Find where the given text appears and provide that cell's center as [X, Y] coordinate. 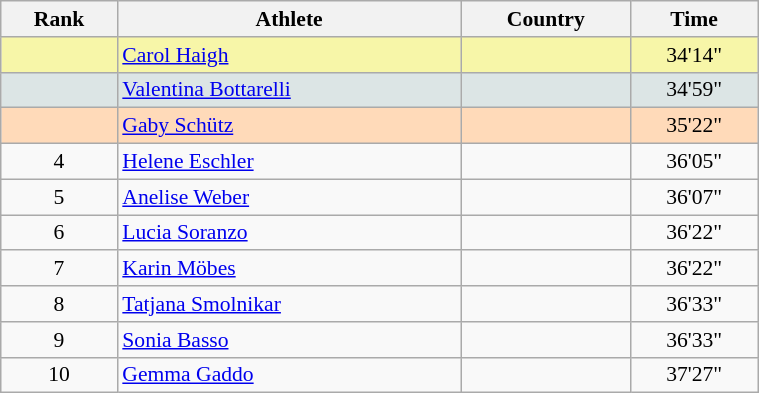
Helene Eschler [289, 162]
Tatjana Smolnikar [289, 304]
Gemma Gaddo [289, 375]
35'22" [694, 126]
37'27" [694, 375]
Sonia Basso [289, 340]
Karin Möbes [289, 269]
Anelise Weber [289, 197]
Valentina Bottarelli [289, 90]
34'14" [694, 55]
Gaby Schütz [289, 126]
7 [60, 269]
4 [60, 162]
Time [694, 19]
36'07" [694, 197]
8 [60, 304]
Athlete [289, 19]
Rank [60, 19]
10 [60, 375]
Lucia Soranzo [289, 233]
9 [60, 340]
5 [60, 197]
Country [546, 19]
Carol Haigh [289, 55]
36'05" [694, 162]
34'59" [694, 90]
6 [60, 233]
